Output the [X, Y] coordinate of the center of the cell containing the given text.  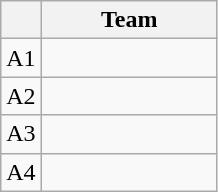
Team [129, 20]
A1 [21, 58]
A2 [21, 96]
A4 [21, 172]
A3 [21, 134]
